Output the (x, y) coordinate of the center of the cell containing the given text.  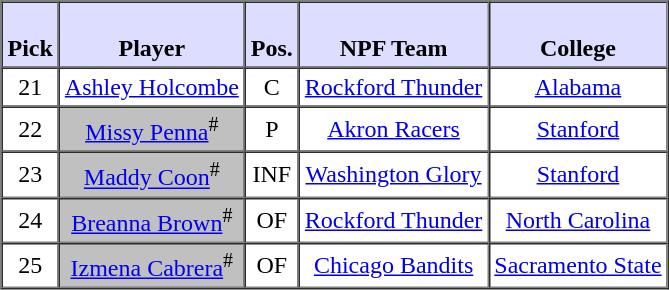
Sacramento State (578, 266)
Izmena Cabrera# (152, 266)
Player (152, 35)
23 (30, 174)
25 (30, 266)
Pick (30, 35)
P (272, 128)
Pos. (272, 35)
Washington Glory (394, 174)
Ashley Holcombe (152, 88)
Breanna Brown# (152, 220)
Missy Penna# (152, 128)
C (272, 88)
College (578, 35)
NPF Team (394, 35)
North Carolina (578, 220)
21 (30, 88)
Akron Racers (394, 128)
Alabama (578, 88)
22 (30, 128)
INF (272, 174)
24 (30, 220)
Chicago Bandits (394, 266)
Maddy Coon# (152, 174)
